Search for the cell housing the specified text and yield its (X, Y) center coordinate. 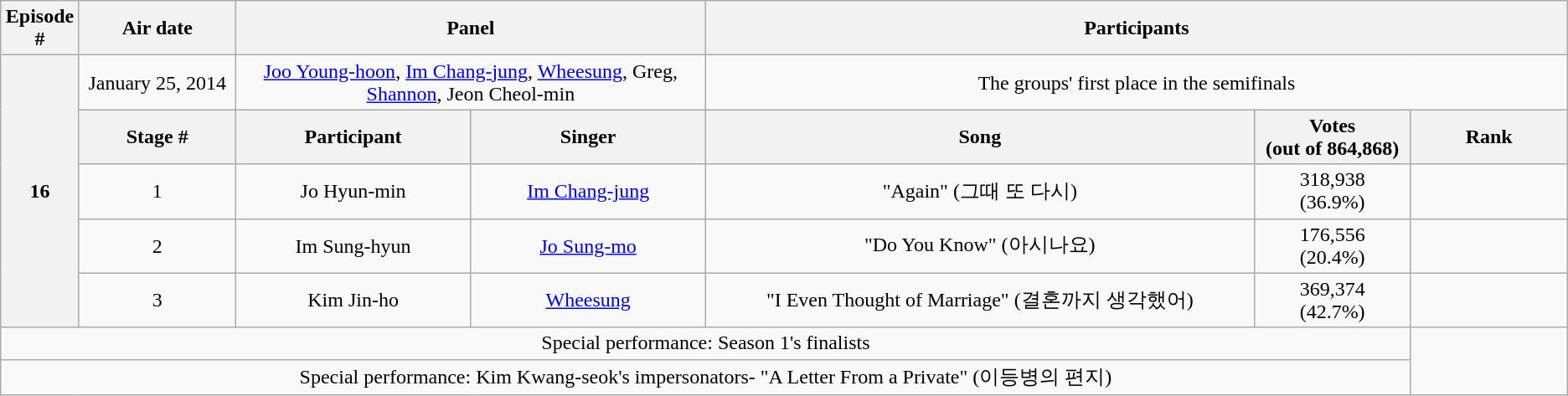
369,374(42.7%) (1332, 300)
3 (157, 300)
"Again" (그때 또 다시) (980, 191)
Jo Sung-mo (588, 246)
1 (157, 191)
2 (157, 246)
176,556(20.4%) (1332, 246)
"I Even Thought of Marriage" (결혼까지 생각했어) (980, 300)
Rank (1489, 137)
318,938(36.9%) (1332, 191)
Im Chang-jung (588, 191)
Jo Hyun-min (353, 191)
Song (980, 137)
Im Sung-hyun (353, 246)
16 (40, 191)
Votes(out of 864,868) (1332, 137)
Stage # (157, 137)
Air date (157, 28)
Joo Young-hoon, Im Chang-jung, Wheesung, Greg, Shannon, Jeon Cheol-min (471, 82)
Wheesung (588, 300)
Kim Jin-ho (353, 300)
Participants (1136, 28)
The groups' first place in the semifinals (1136, 82)
"Do You Know" (아시나요) (980, 246)
Special performance: Kim Kwang-seok's impersonators- "A Letter From a Private" (이등병의 편지) (705, 377)
Episode # (40, 28)
January 25, 2014 (157, 82)
Special performance: Season 1's finalists (705, 343)
Participant (353, 137)
Panel (471, 28)
Singer (588, 137)
